Determine the (X, Y) coordinate at the center of the cell enclosing the given text.  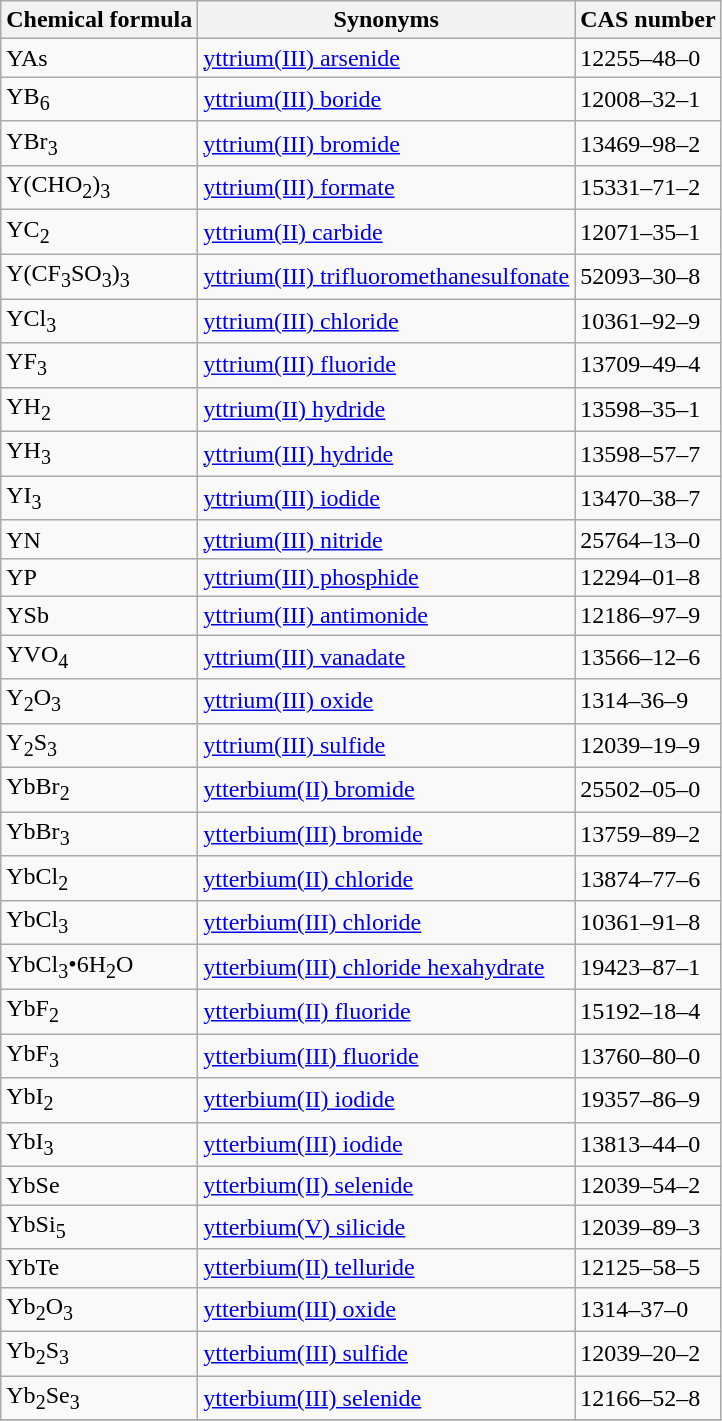
YbF2 (100, 1011)
52093–30–8 (648, 276)
25764–13–0 (648, 539)
yttrium(III) phosphide (386, 577)
yttrium(III) iodide (386, 498)
YSb (100, 615)
ytterbium(III) sulfide (386, 1353)
13709–49–4 (648, 365)
YbSe (100, 1186)
13598–57–7 (648, 454)
YbCl2 (100, 878)
yttrium(II) hydride (386, 409)
YbCl3•6H2O (100, 967)
12186–97–9 (648, 615)
Chemical formula (100, 20)
12039–89–3 (648, 1227)
Y2S3 (100, 745)
YCl3 (100, 321)
yttrium(III) hydride (386, 454)
YbF3 (100, 1056)
13760–80–0 (648, 1056)
Synonyms (386, 20)
ytterbium(III) iodide (386, 1144)
YbTe (100, 1268)
ytterbium(III) bromide (386, 834)
19423–87–1 (648, 967)
yttrium(III) bromide (386, 143)
12039–20–2 (648, 1353)
YN (100, 539)
ytterbium(II) telluride (386, 1268)
15331–71–2 (648, 188)
Y2O3 (100, 701)
ytterbium(II) bromide (386, 790)
YB6 (100, 99)
YbI2 (100, 1100)
15192–18–4 (648, 1011)
ytterbium(II) selenide (386, 1186)
12125–58–5 (648, 1268)
YH2 (100, 409)
19357–86–9 (648, 1100)
YF3 (100, 365)
yttrium(III) nitride (386, 539)
yttrium(III) fluoride (386, 365)
12166–52–8 (648, 1398)
10361–91–8 (648, 923)
ytterbium(III) oxide (386, 1309)
10361–92–9 (648, 321)
Yb2S3 (100, 1353)
YVO4 (100, 656)
12071–35–1 (648, 232)
yttrium(III) vanadate (386, 656)
ytterbium(III) fluoride (386, 1056)
ytterbium(III) chloride hexahydrate (386, 967)
Y(CHO2)3 (100, 188)
yttrium(III) formate (386, 188)
Yb2Se3 (100, 1398)
yttrium(III) sulfide (386, 745)
YbCl3 (100, 923)
ytterbium(III) selenide (386, 1398)
13874–77–6 (648, 878)
YbI3 (100, 1144)
12255–48–0 (648, 58)
Y(CF3SO3)3 (100, 276)
yttrium(II) carbide (386, 232)
13470–38–7 (648, 498)
YH3 (100, 454)
YBr3 (100, 143)
YI3 (100, 498)
ytterbium(III) chloride (386, 923)
ytterbium(II) chloride (386, 878)
ytterbium(II) iodide (386, 1100)
yttrium(III) oxide (386, 701)
yttrium(III) trifluoromethanesulfonate (386, 276)
CAS number (648, 20)
13598–35–1 (648, 409)
yttrium(III) arsenide (386, 58)
yttrium(III) chloride (386, 321)
13469–98–2 (648, 143)
12039–19–9 (648, 745)
25502–05–0 (648, 790)
YC2 (100, 232)
Yb2O3 (100, 1309)
1314–36–9 (648, 701)
YAs (100, 58)
yttrium(III) antimonide (386, 615)
ytterbium(II) fluoride (386, 1011)
1314–37–0 (648, 1309)
ytterbium(V) silicide (386, 1227)
YbBr2 (100, 790)
12008–32–1 (648, 99)
YbBr3 (100, 834)
12039–54–2 (648, 1186)
yttrium(III) boride (386, 99)
12294–01–8 (648, 577)
13566–12–6 (648, 656)
13813–44–0 (648, 1144)
YP (100, 577)
YbSi5 (100, 1227)
13759–89–2 (648, 834)
